Capture the cell that displays the provided text and extract its (x, y) central coordinate. 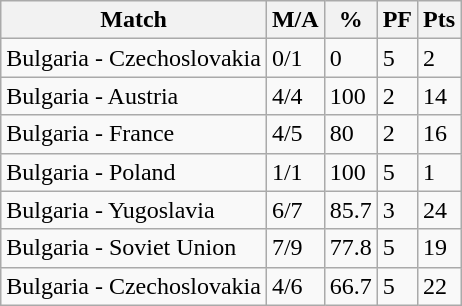
19 (440, 248)
Bulgaria - Soviet Union (134, 248)
Bulgaria - France (134, 134)
77.8 (350, 248)
4/6 (295, 286)
7/9 (295, 248)
6/7 (295, 210)
0 (350, 58)
22 (440, 286)
24 (440, 210)
0/1 (295, 58)
66.7 (350, 286)
Match (134, 20)
80 (350, 134)
16 (440, 134)
14 (440, 96)
Pts (440, 20)
% (350, 20)
Bulgaria - Poland (134, 172)
85.7 (350, 210)
4/4 (295, 96)
4/5 (295, 134)
PF (397, 20)
Bulgaria - Austria (134, 96)
M/A (295, 20)
3 (397, 210)
1 (440, 172)
1/1 (295, 172)
Bulgaria - Yugoslavia (134, 210)
